Return (X, Y) of the center of cell containing provided text 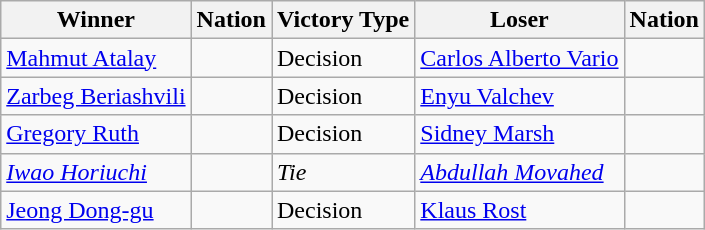
Sidney Marsh (520, 134)
Tie (344, 172)
Loser (520, 20)
Mahmut Atalay (96, 58)
Gregory Ruth (96, 134)
Carlos Alberto Vario (520, 58)
Iwao Horiuchi (96, 172)
Enyu Valchev (520, 96)
Zarbeg Beriashvili (96, 96)
Klaus Rost (520, 210)
Winner (96, 20)
Jeong Dong-gu (96, 210)
Victory Type (344, 20)
Abdullah Movahed (520, 172)
